Provide the [X, Y] coordinate of the cell's center where the given text is located.  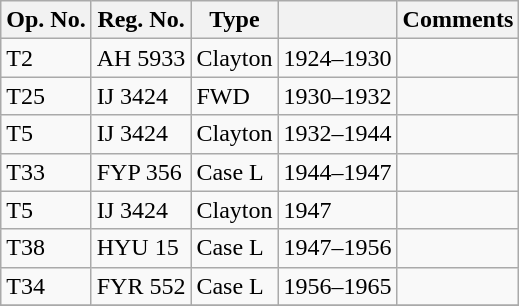
T2 [46, 58]
Reg. No. [141, 20]
HYU 15 [141, 248]
T38 [46, 248]
1944–1947 [338, 172]
T34 [46, 286]
T25 [46, 96]
1956–1965 [338, 286]
FWD [234, 96]
1947–1956 [338, 248]
1930–1932 [338, 96]
FYP 356 [141, 172]
1932–1944 [338, 134]
T33 [46, 172]
FYR 552 [141, 286]
1924–1930 [338, 58]
AH 5933 [141, 58]
Comments [458, 20]
Op. No. [46, 20]
1947 [338, 210]
Type [234, 20]
